Scan for the cell matching the given text and deliver its (x, y) coordinate at center. 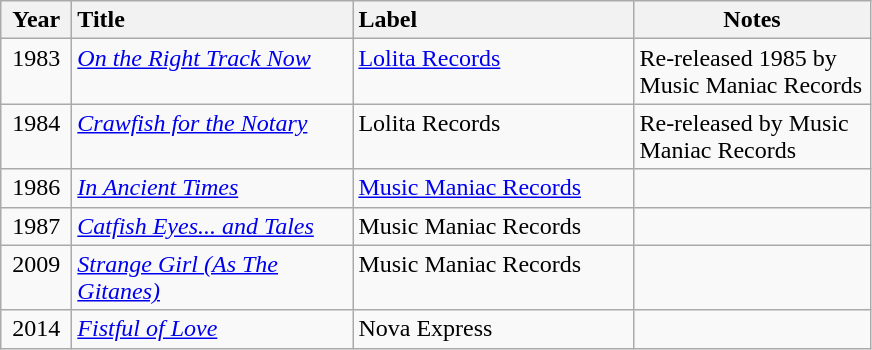
1986 (36, 188)
Notes (752, 20)
2009 (36, 278)
1984 (36, 136)
Re-released 1985 by Music Maniac Records (752, 72)
Label (494, 20)
Title (212, 20)
Year (36, 20)
In Ancient Times (212, 188)
Catfish Eyes... and Tales (212, 226)
Strange Girl (As The Gitanes) (212, 278)
Crawfish for the Notary (212, 136)
Fistful of Love (212, 329)
Nova Express (494, 329)
2014 (36, 329)
On the Right Track Now (212, 72)
Re-released by Music Maniac Records (752, 136)
1987 (36, 226)
1983 (36, 72)
